Pinpoint the cell where the given text exists, returning its [X, Y] midpoint coordinate. 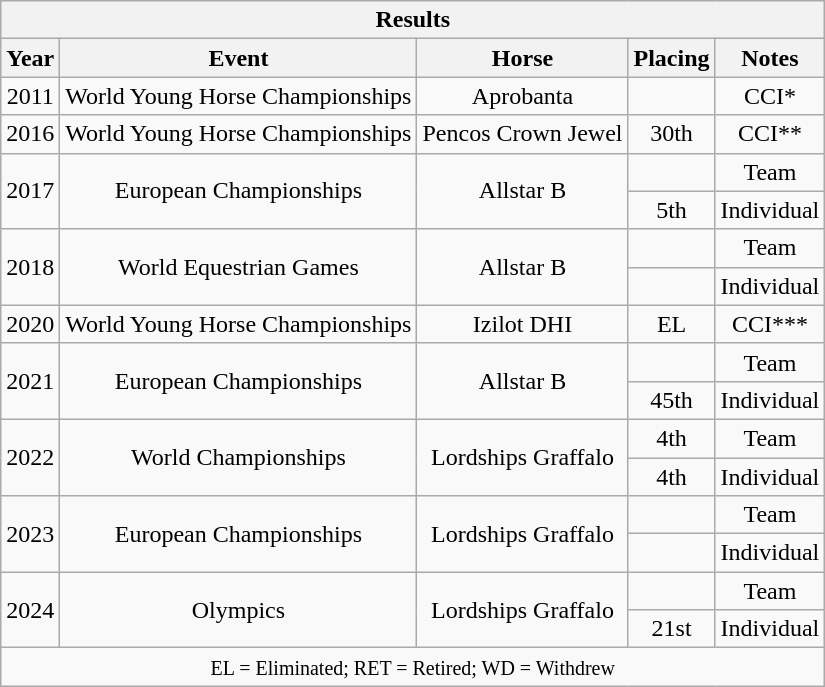
Event [238, 58]
45th [672, 400]
Aprobanta [522, 96]
Izilot DHI [522, 324]
2023 [30, 534]
CCI** [770, 134]
Olympics [238, 610]
EL = Eliminated; RET = Retired; WD = Withdrew [413, 667]
5th [672, 210]
Placing [672, 58]
2011 [30, 96]
2022 [30, 457]
Pencos Crown Jewel [522, 134]
30th [672, 134]
2021 [30, 381]
World Championships [238, 457]
Results [413, 20]
2024 [30, 610]
CCI* [770, 96]
2017 [30, 191]
Horse [522, 58]
EL [672, 324]
CCI*** [770, 324]
21st [672, 629]
Notes [770, 58]
2016 [30, 134]
Year [30, 58]
2018 [30, 267]
2020 [30, 324]
World Equestrian Games [238, 267]
